Identify which cell holds the provided text, then report its [X, Y] central coordinate. 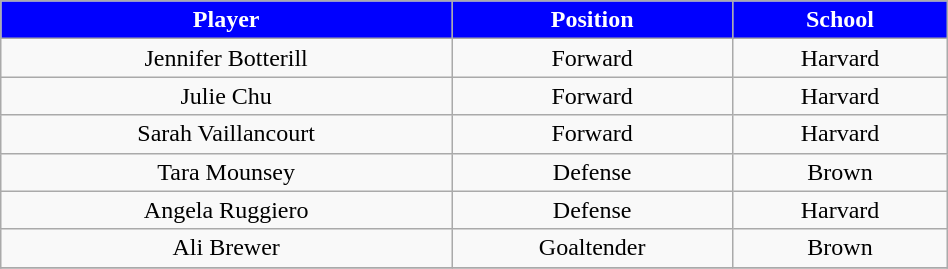
Player [226, 20]
Goaltender [592, 248]
Julie Chu [226, 96]
Angela Ruggiero [226, 210]
School [840, 20]
Position [592, 20]
Tara Mounsey [226, 172]
Ali Brewer [226, 248]
Sarah Vaillancourt [226, 134]
Jennifer Botterill [226, 58]
